Search for the cell housing the specified text and yield its (X, Y) center coordinate. 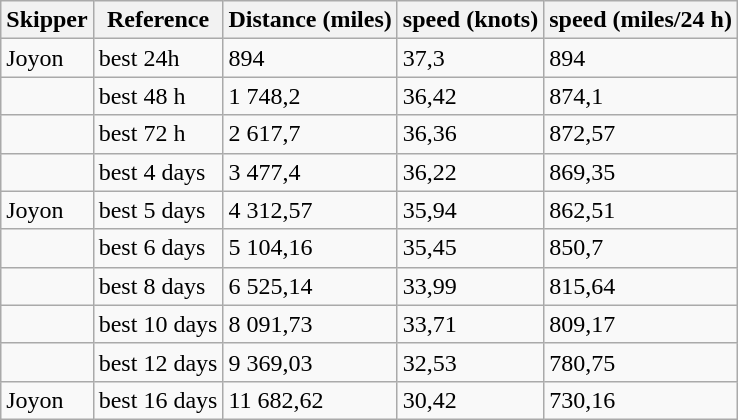
11 682,62 (310, 400)
Reference (158, 20)
862,51 (641, 210)
872,57 (641, 134)
869,35 (641, 172)
30,42 (470, 400)
2 617,7 (310, 134)
730,16 (641, 400)
best 12 days (158, 362)
6 525,14 (310, 286)
33,71 (470, 324)
best 10 days (158, 324)
850,7 (641, 248)
809,17 (641, 324)
best 16 days (158, 400)
9 369,03 (310, 362)
best 48 h (158, 96)
8 091,73 (310, 324)
best 5 days (158, 210)
1 748,2 (310, 96)
best 6 days (158, 248)
5 104,16 (310, 248)
Distance (miles) (310, 20)
33,99 (470, 286)
best 4 days (158, 172)
3 477,4 (310, 172)
36,22 (470, 172)
best 72 h (158, 134)
35,94 (470, 210)
874,1 (641, 96)
815,64 (641, 286)
780,75 (641, 362)
36,42 (470, 96)
speed (miles/24 h) (641, 20)
4 312,57 (310, 210)
speed (knots) (470, 20)
best 24h (158, 58)
37,3 (470, 58)
36,36 (470, 134)
32,53 (470, 362)
Skipper (47, 20)
best 8 days (158, 286)
35,45 (470, 248)
